Locate the cell with the specified text and output its (x, y) center coordinate. 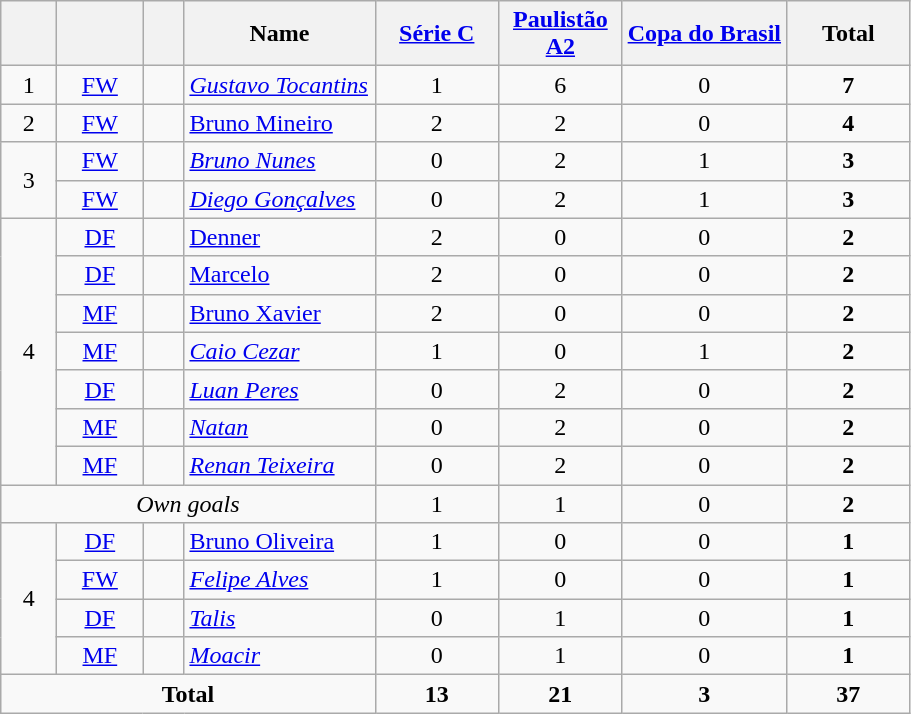
Paulistão A2 (561, 34)
Own goals (188, 503)
6 (561, 85)
Natan (280, 427)
Diego Gonçalves (280, 199)
Bruno Xavier (280, 313)
Copa do Brasil (704, 34)
Bruno Mineiro (280, 123)
13 (437, 694)
Renan Teixeira (280, 465)
Name (280, 34)
Felipe Alves (280, 580)
21 (561, 694)
7 (849, 85)
Caio Cezar (280, 351)
Gustavo Tocantins (280, 85)
Bruno Nunes (280, 161)
Bruno Oliveira (280, 542)
37 (849, 694)
Marcelo (280, 275)
Talis (280, 618)
Moacir (280, 656)
Denner (280, 237)
Série C (437, 34)
Luan Peres (280, 389)
